Locate the cell with the specified text and output its (X, Y) center coordinate. 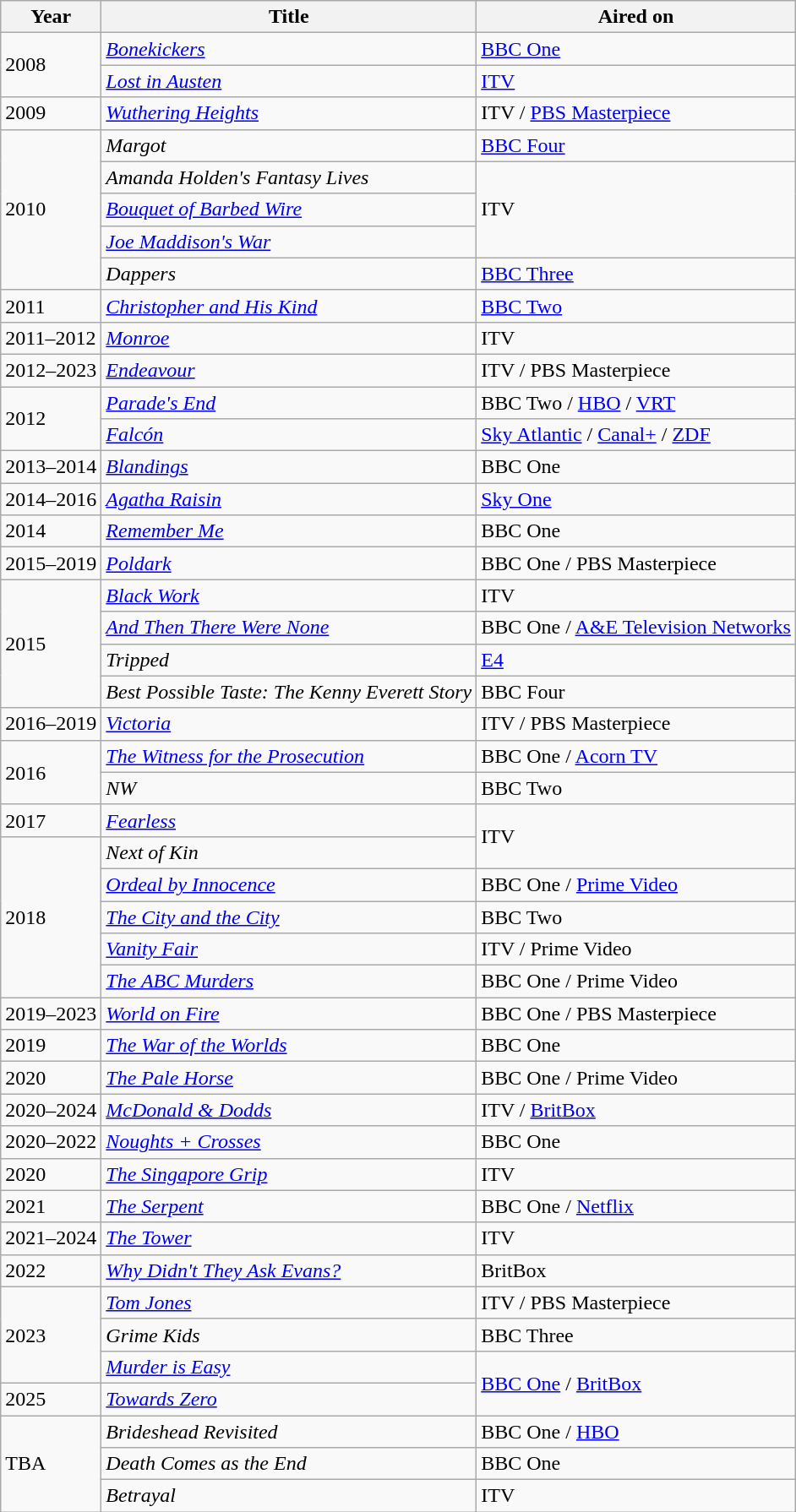
Fearless (289, 820)
NW (289, 788)
Victoria (289, 724)
Bouquet of Barbed Wire (289, 209)
Remember Me (289, 531)
Lost in Austen (289, 81)
ITV / BritBox (636, 1110)
Towards Zero (289, 1399)
2013–2014 (51, 467)
Agatha Raisin (289, 499)
BBC One / Acorn TV (636, 756)
TBA (51, 1464)
2015 (51, 644)
Black Work (289, 596)
Poldark (289, 563)
2016–2019 (51, 724)
BBC One / BritBox (636, 1383)
2015–2019 (51, 563)
2020–2024 (51, 1110)
2011–2012 (51, 338)
World on Fire (289, 1014)
Noughts + Crosses (289, 1142)
2021 (51, 1206)
2011 (51, 306)
Wuthering Heights (289, 113)
Joe Maddison's War (289, 242)
Murder is Easy (289, 1367)
2020–2022 (51, 1142)
Ordeal by Innocence (289, 884)
2014 (51, 531)
BBC One / A&E Television Networks (636, 628)
McDonald & Dodds (289, 1110)
2012–2023 (51, 370)
Brideshead Revisited (289, 1432)
Monroe (289, 338)
BBC Two / HBO / VRT (636, 403)
2016 (51, 772)
2018 (51, 916)
Margot (289, 145)
The Serpent (289, 1206)
Parade's End (289, 403)
2012 (51, 419)
2017 (51, 820)
2008 (51, 65)
2019 (51, 1046)
The Witness for the Prosecution (289, 756)
Endeavour (289, 370)
Death Comes as the End (289, 1464)
BBC One / HBO (636, 1432)
The Singapore Grip (289, 1174)
Vanity Fair (289, 949)
Aired on (636, 17)
Title (289, 17)
2021–2024 (51, 1238)
Tripped (289, 660)
2023 (51, 1335)
2025 (51, 1399)
Best Possible Taste: The Kenny Everett Story (289, 692)
2022 (51, 1270)
Betrayal (289, 1496)
Next of Kin (289, 852)
ITV / Prime Video (636, 949)
Grime Kids (289, 1335)
2010 (51, 209)
BBC One / Netflix (636, 1206)
Why Didn't They Ask Evans? (289, 1270)
Sky One (636, 499)
E4 (636, 660)
Tom Jones (289, 1303)
The City and the City (289, 916)
The ABC Murders (289, 982)
Dappers (289, 274)
Sky Atlantic / Canal+ / ZDF (636, 435)
The Pale Horse (289, 1078)
Christopher and His Kind (289, 306)
The Tower (289, 1238)
Falcón (289, 435)
Amanda Holden's Fantasy Lives (289, 177)
BritBox (636, 1270)
2009 (51, 113)
Year (51, 17)
2014–2016 (51, 499)
And Then There Were None (289, 628)
Bonekickers (289, 49)
Blandings (289, 467)
2019–2023 (51, 1014)
The War of the Worlds (289, 1046)
